Search for the cell housing the specified text and yield its [X, Y] center coordinate. 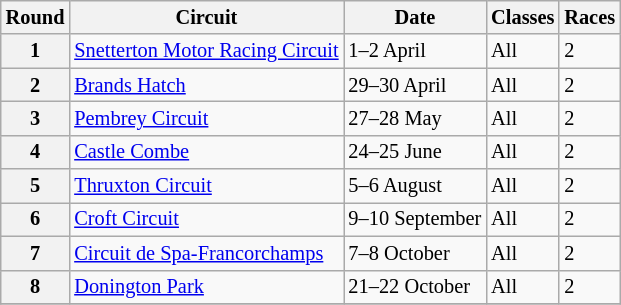
Thruxton Circuit [206, 186]
1 [36, 51]
9–10 September [416, 219]
Races [590, 17]
4 [36, 152]
6 [36, 219]
Croft Circuit [206, 219]
1–2 April [416, 51]
27–28 May [416, 118]
8 [36, 287]
Circuit de Spa-Francorchamps [206, 253]
Pembrey Circuit [206, 118]
Castle Combe [206, 152]
21–22 October [416, 287]
Date [416, 17]
3 [36, 118]
29–30 April [416, 85]
5–6 August [416, 186]
24–25 June [416, 152]
5 [36, 186]
Round [36, 17]
Snetterton Motor Racing Circuit [206, 51]
7 [36, 253]
Donington Park [206, 287]
Circuit [206, 17]
Classes [522, 17]
Brands Hatch [206, 85]
7–8 October [416, 253]
